For the text-containing cell, return its midpoint in [X, Y] coordinate format. 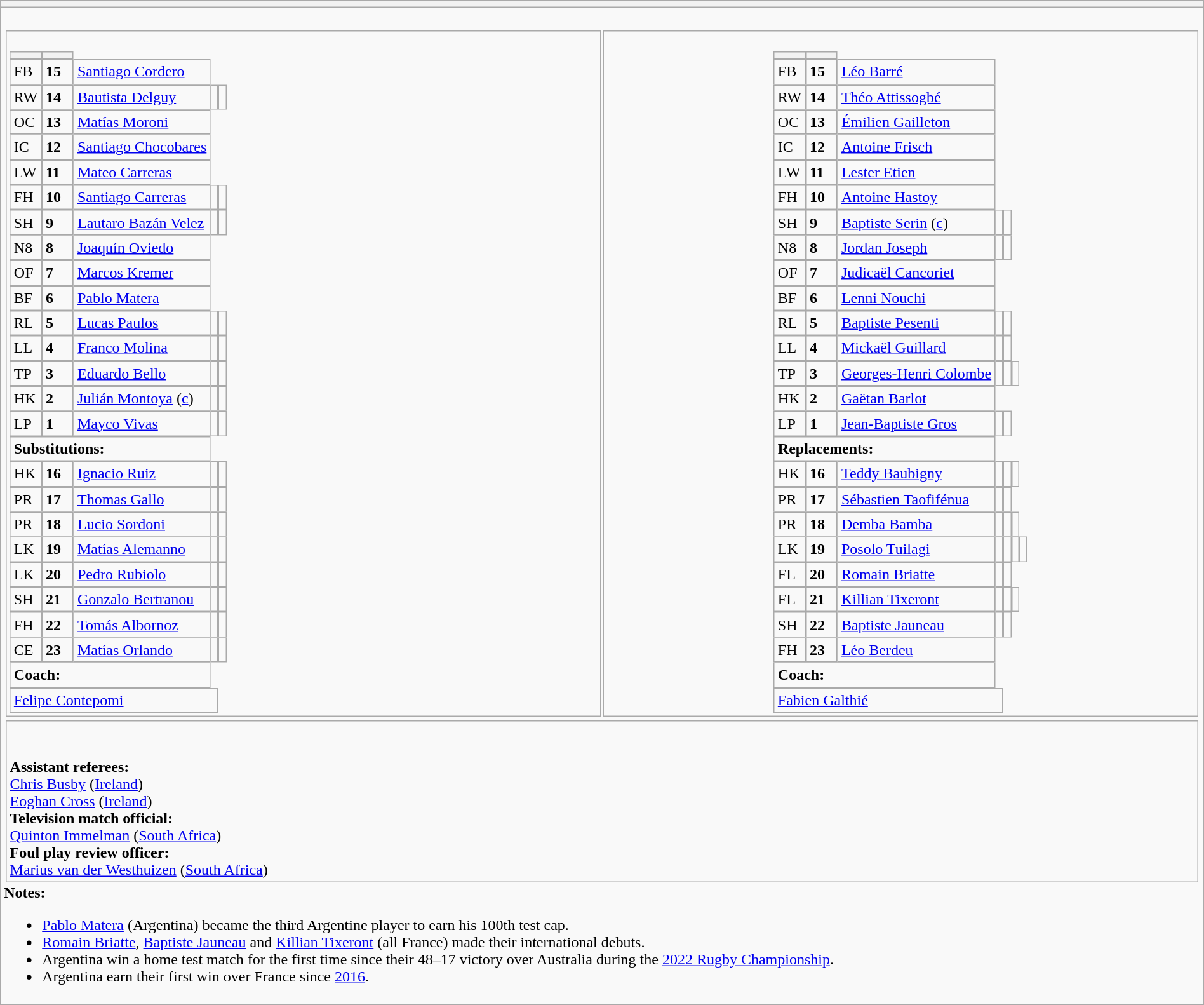
CE [26, 650]
Felipe Contepomi [114, 700]
Santiago Cordero [142, 72]
Ignacio Ruiz [142, 474]
Antoine Frisch [917, 147]
Sébastien Taofifénua [917, 499]
Léo Barré [917, 72]
Tomás Albornoz [142, 625]
Fabien Galthié [889, 700]
Baptiste Pesenti [917, 323]
Théo Attissogbé [917, 97]
Matías Orlando [142, 650]
Lenni Nouchi [917, 298]
Bautista Delguy [142, 97]
Demba Bamba [917, 524]
Léo Berdeu [917, 650]
Baptiste Serin (c) [917, 223]
Matías Alemanno [142, 550]
Santiago Carreras [142, 198]
Mayco Vivas [142, 424]
Lautaro Bazán Velez [142, 223]
Baptiste Jauneau [917, 625]
Lester Etien [917, 172]
Franco Molina [142, 348]
Gonzalo Bertranou [142, 600]
Substitutions: [110, 449]
Judicaël Cancoriet [917, 273]
Marcos Kremer [142, 273]
Joaquín Oviedo [142, 248]
Romain Briatte [917, 574]
Antoine Hastoy [917, 198]
Thomas Gallo [142, 499]
Pablo Matera [142, 298]
Gaëtan Barlot [917, 399]
Replacements: [885, 449]
Jordan Joseph [917, 248]
Émilien Gailleton [917, 122]
Mateo Carreras [142, 172]
Georges-Henri Colombe [917, 374]
Posolo Tuilagi [917, 550]
Lucas Paulos [142, 323]
Santiago Chocobares [142, 147]
Jean-Baptiste Gros [917, 424]
Julián Montoya (c) [142, 399]
Matías Moroni [142, 122]
Pedro Rubiolo [142, 574]
Killian Tixeront [917, 600]
Eduardo Bello [142, 374]
Lucio Sordoni [142, 524]
Mickaël Guillard [917, 348]
Teddy Baubigny [917, 474]
